From the cell containing the given text, extract its center point as (X, Y) coordinate. 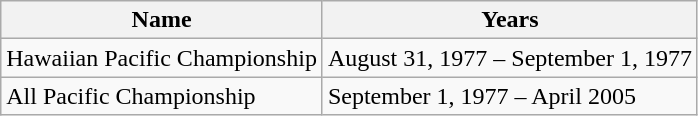
Hawaiian Pacific Championship (162, 58)
September 1, 1977 – April 2005 (510, 96)
Name (162, 20)
All Pacific Championship (162, 96)
August 31, 1977 – September 1, 1977 (510, 58)
Years (510, 20)
